Extract the [X, Y] coordinate from the center of the cell holding the provided text.  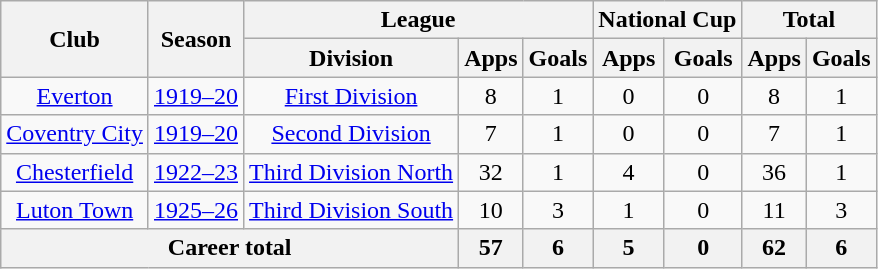
4 [629, 172]
Season [196, 39]
Coventry City [75, 134]
Chesterfield [75, 172]
Total [809, 20]
Career total [230, 248]
10 [491, 210]
League [418, 20]
National Cup [668, 20]
Division [352, 58]
1925–26 [196, 210]
Everton [75, 96]
11 [774, 210]
32 [491, 172]
36 [774, 172]
5 [629, 248]
Club [75, 39]
Second Division [352, 134]
Third Division South [352, 210]
Third Division North [352, 172]
57 [491, 248]
1922–23 [196, 172]
Luton Town [75, 210]
62 [774, 248]
First Division [352, 96]
